Scan for the cell matching the given text and deliver its (x, y) coordinate at center. 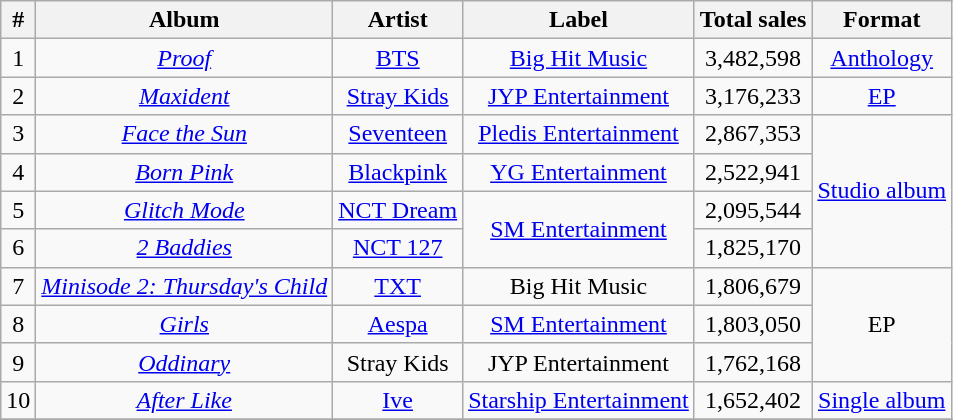
Pledis Entertainment (579, 134)
# (18, 20)
3,482,598 (753, 58)
Blackpink (398, 172)
10 (18, 400)
Total sales (753, 20)
1,762,168 (753, 362)
3 (18, 134)
2,095,544 (753, 210)
Studio album (882, 191)
After Like (184, 400)
Album (184, 20)
Proof (184, 58)
Glitch Mode (184, 210)
YG Entertainment (579, 172)
8 (18, 324)
9 (18, 362)
4 (18, 172)
2 (18, 96)
NCT 127 (398, 248)
3,176,233 (753, 96)
Seventeen (398, 134)
BTS (398, 58)
2,522,941 (753, 172)
6 (18, 248)
2 Baddies (184, 248)
NCT Dream (398, 210)
Born Pink (184, 172)
Anthology (882, 58)
Maxident (184, 96)
Starship Entertainment (579, 400)
Label (579, 20)
1 (18, 58)
Ive (398, 400)
Format (882, 20)
Minisode 2: Thursday's Child (184, 286)
7 (18, 286)
Aespa (398, 324)
TXT (398, 286)
5 (18, 210)
Face the Sun (184, 134)
1,652,402 (753, 400)
Oddinary (184, 362)
2,867,353 (753, 134)
1,803,050 (753, 324)
Girls (184, 324)
1,806,679 (753, 286)
1,825,170 (753, 248)
Artist (398, 20)
Single album (882, 400)
